Capture the cell that displays the provided text and extract its (X, Y) central coordinate. 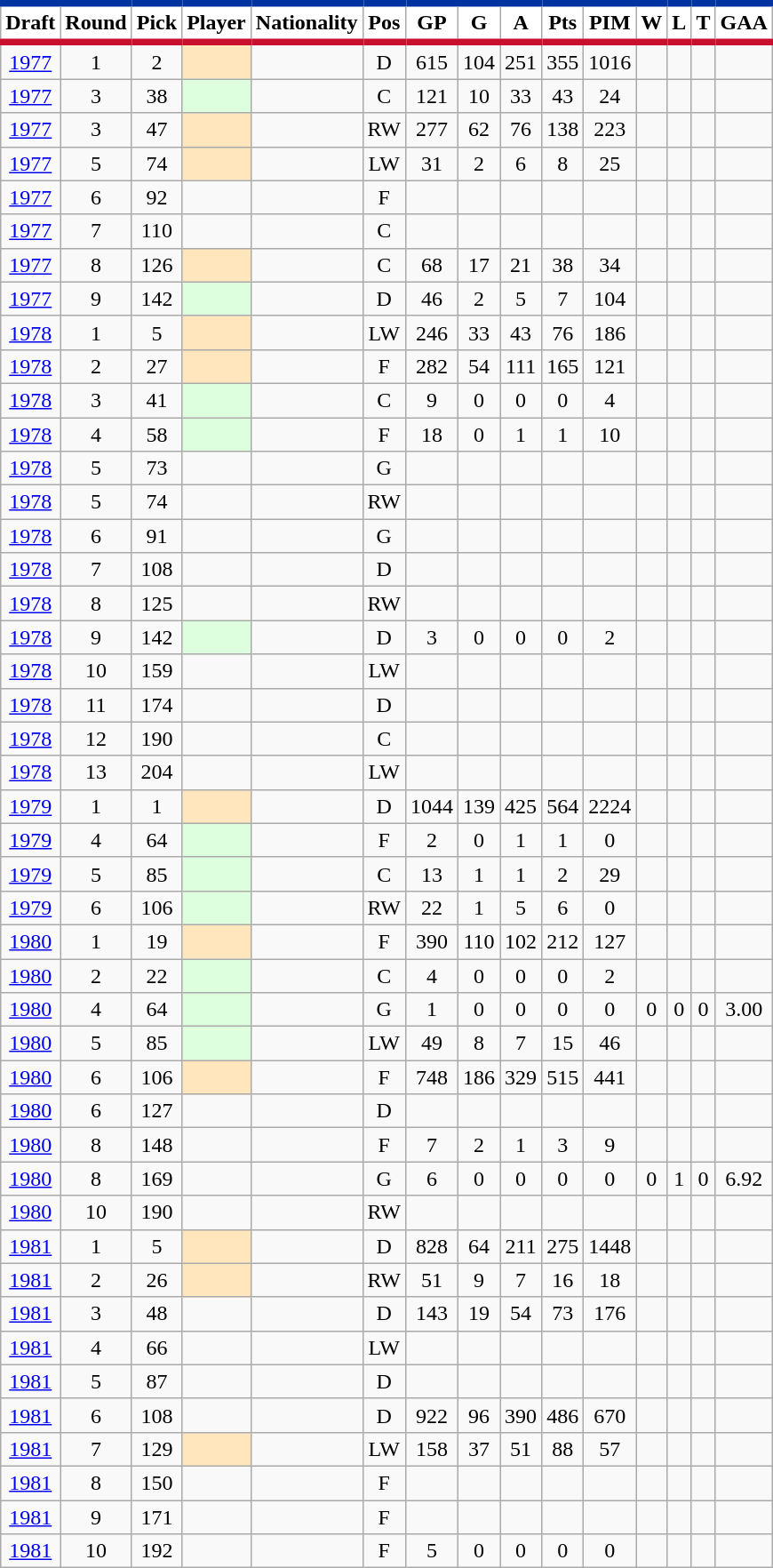
Pos (384, 23)
1448 (610, 1246)
355 (563, 60)
148 (156, 1145)
111 (521, 366)
Pick (156, 23)
34 (610, 265)
L (679, 23)
159 (156, 671)
425 (521, 806)
92 (156, 197)
158 (432, 1449)
1016 (610, 60)
670 (610, 1415)
139 (480, 806)
441 (610, 1077)
211 (521, 1246)
102 (521, 941)
6.92 (744, 1179)
143 (432, 1314)
282 (432, 366)
11 (96, 705)
58 (156, 435)
66 (156, 1348)
176 (610, 1314)
246 (432, 332)
129 (156, 1449)
615 (432, 60)
329 (521, 1077)
275 (563, 1246)
125 (156, 604)
Pts (563, 23)
486 (563, 1415)
29 (610, 874)
165 (563, 366)
12 (96, 739)
62 (480, 130)
174 (156, 705)
212 (563, 941)
251 (521, 60)
57 (610, 1449)
25 (610, 164)
515 (563, 1077)
138 (563, 130)
Draft (30, 23)
169 (156, 1179)
15 (563, 1044)
T (704, 23)
1044 (432, 806)
922 (432, 1415)
564 (563, 806)
3.00 (744, 1010)
47 (156, 130)
26 (156, 1280)
27 (156, 366)
Nationality (307, 23)
37 (480, 1449)
Round (96, 23)
Player (217, 23)
192 (156, 1551)
21 (521, 265)
GP (432, 23)
24 (610, 96)
88 (563, 1449)
126 (156, 265)
828 (432, 1246)
W (652, 23)
PIM (610, 23)
277 (432, 130)
68 (432, 265)
87 (156, 1381)
41 (156, 400)
17 (480, 265)
16 (563, 1280)
748 (432, 1077)
91 (156, 536)
150 (156, 1483)
GAA (744, 23)
96 (480, 1415)
48 (156, 1314)
171 (156, 1517)
204 (156, 772)
2224 (610, 806)
31 (432, 164)
223 (610, 130)
49 (432, 1044)
A (521, 23)
